Search for the cell housing the specified text and yield its [X, Y] center coordinate. 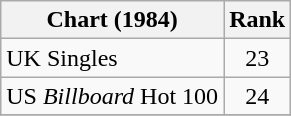
Rank [258, 20]
UK Singles [112, 58]
US Billboard Hot 100 [112, 96]
23 [258, 58]
Chart (1984) [112, 20]
24 [258, 96]
